Identify which cell holds the provided text, then report its [x, y] central coordinate. 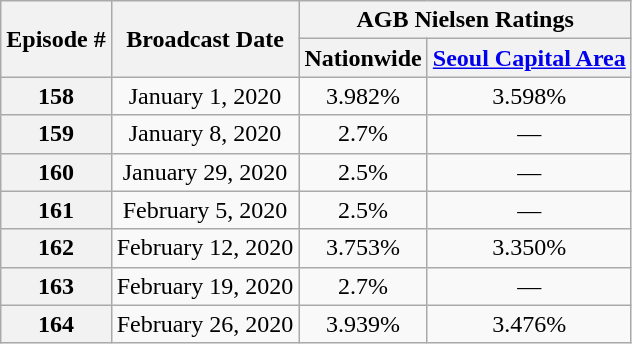
3.753% [363, 248]
Nationwide [363, 58]
January 8, 2020 [205, 134]
164 [56, 324]
3.598% [529, 96]
162 [56, 248]
3.939% [363, 324]
January 1, 2020 [205, 96]
159 [56, 134]
February 26, 2020 [205, 324]
Broadcast Date [205, 39]
161 [56, 210]
January 29, 2020 [205, 172]
Episode # [56, 39]
February 5, 2020 [205, 210]
158 [56, 96]
3.982% [363, 96]
163 [56, 286]
3.476% [529, 324]
Seoul Capital Area [529, 58]
AGB Nielsen Ratings [465, 20]
160 [56, 172]
February 12, 2020 [205, 248]
February 19, 2020 [205, 286]
3.350% [529, 248]
